Return the [x, y] coordinate for the center point of the cell that contains the specified text.  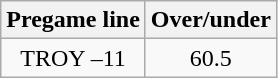
TROY –11 [74, 58]
Over/under [210, 20]
60.5 [210, 58]
Pregame line [74, 20]
